Extract the [x, y] coordinate from the center of the cell holding the provided text.  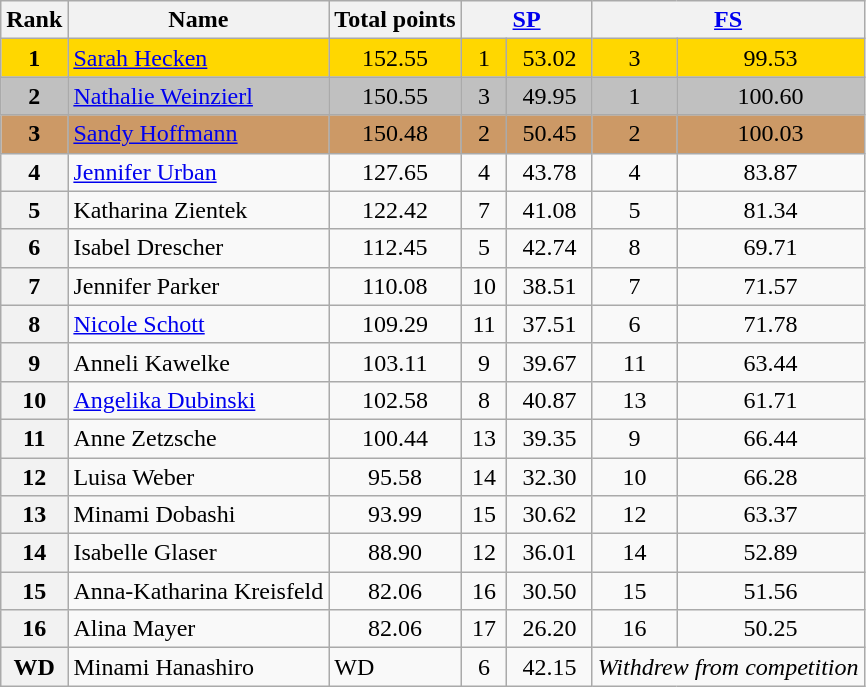
39.67 [550, 362]
FS [728, 20]
Total points [395, 20]
43.78 [550, 172]
Sandy Hoffmann [198, 134]
69.71 [770, 248]
110.08 [395, 286]
100.44 [395, 438]
Alina Mayer [198, 629]
100.03 [770, 134]
66.44 [770, 438]
53.02 [550, 58]
38.51 [550, 286]
99.53 [770, 58]
127.65 [395, 172]
Minami Hanashiro [198, 667]
26.20 [550, 629]
Anne Zetzsche [198, 438]
30.62 [550, 515]
36.01 [550, 553]
Sarah Hecken [198, 58]
81.34 [770, 210]
100.60 [770, 96]
51.56 [770, 591]
152.55 [395, 58]
Katharina Zientek [198, 210]
Anna-Katharina Kreisfeld [198, 591]
Name [198, 20]
Nathalie Weinzierl [198, 96]
Minami Dobashi [198, 515]
Isabelle Glaser [198, 553]
71.78 [770, 324]
Isabel Drescher [198, 248]
40.87 [550, 400]
Jennifer Urban [198, 172]
95.58 [395, 477]
63.37 [770, 515]
Rank [34, 20]
50.45 [550, 134]
71.57 [770, 286]
63.44 [770, 362]
41.08 [550, 210]
Luisa Weber [198, 477]
Nicole Schott [198, 324]
Angelika Dubinski [198, 400]
66.28 [770, 477]
112.45 [395, 248]
83.87 [770, 172]
61.71 [770, 400]
93.99 [395, 515]
49.95 [550, 96]
Jennifer Parker [198, 286]
39.35 [550, 438]
102.58 [395, 400]
109.29 [395, 324]
42.74 [550, 248]
37.51 [550, 324]
32.30 [550, 477]
Anneli Kawelke [198, 362]
SP [526, 20]
150.55 [395, 96]
150.48 [395, 134]
42.15 [550, 667]
17 [484, 629]
103.11 [395, 362]
50.25 [770, 629]
88.90 [395, 553]
Withdrew from competition [728, 667]
30.50 [550, 591]
52.89 [770, 553]
122.42 [395, 210]
